Scan for the cell matching the given text and deliver its [x, y] coordinate at center. 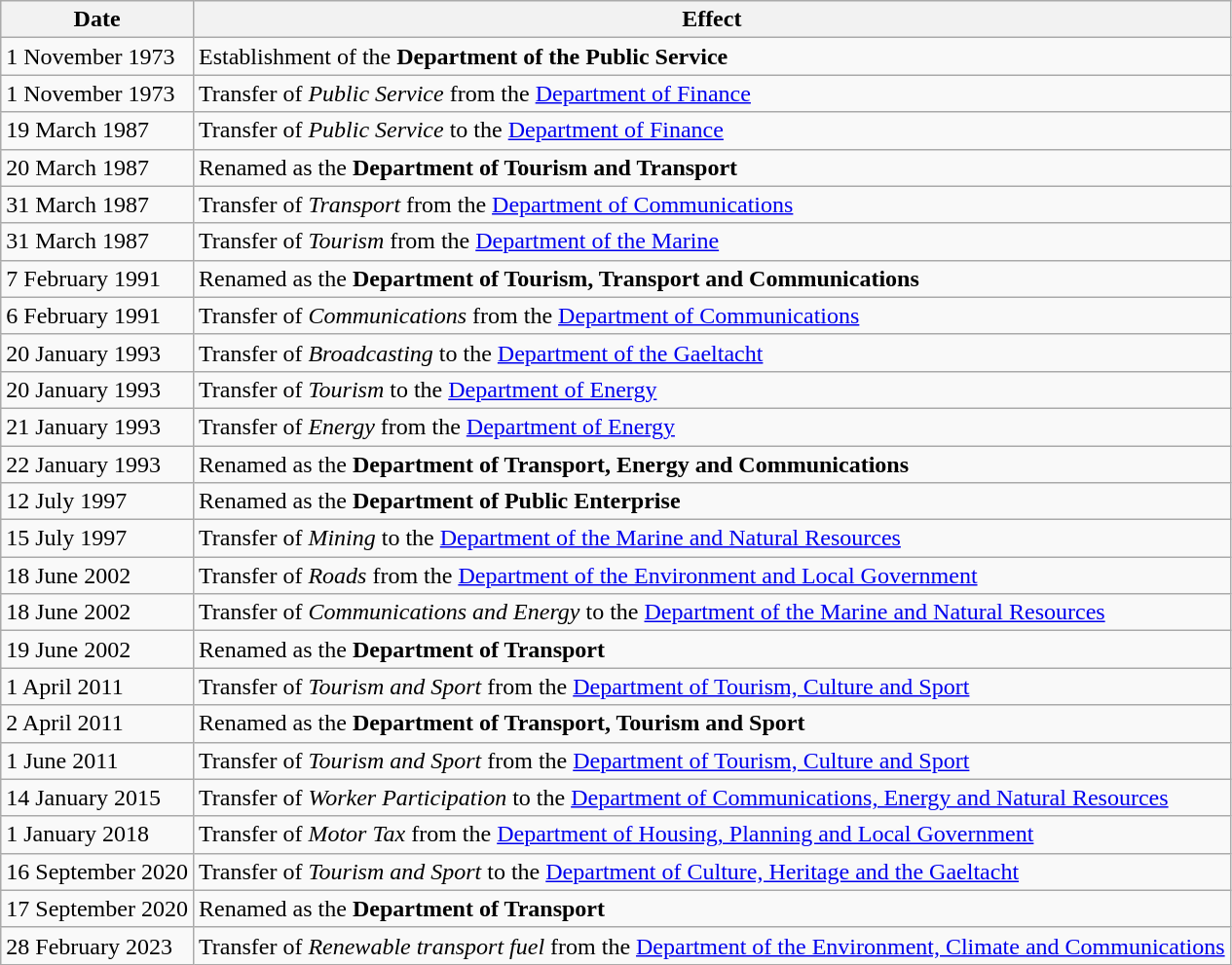
Transfer of Tourism from the Department of the Marine [711, 241]
Transfer of Broadcasting to the Department of the Gaeltacht [711, 353]
16 September 2020 [97, 872]
Transfer of Public Service to the Department of Finance [711, 130]
Transfer of Tourism and Sport to the Department of Culture, Heritage and the Gaeltacht [711, 872]
Renamed as the Department of Tourism and Transport [711, 167]
Transfer of Motor Tax from the Department of Housing, Planning and Local Government [711, 835]
12 July 1997 [97, 501]
Transfer of Transport from the Department of Communications [711, 204]
Effect [711, 19]
Transfer of Renewable transport fuel from the Department of the Environment, Climate and Communications [711, 946]
Transfer of Roads from the Department of the Environment and Local Government [711, 575]
Transfer of Tourism to the Department of Energy [711, 390]
1 June 2011 [97, 761]
19 June 2002 [97, 650]
Transfer of Energy from the Department of Energy [711, 427]
Renamed as the Department of Transport, Tourism and Sport [711, 724]
6 February 1991 [97, 315]
Transfer of Communications from the Department of Communications [711, 315]
1 January 2018 [97, 835]
Transfer of Worker Participation to the Department of Communications, Energy and Natural Resources [711, 798]
Transfer of Mining to the Department of the Marine and Natural Resources [711, 538]
Renamed as the Department of Transport, Energy and Communications [711, 464]
Renamed as the Department of Public Enterprise [711, 501]
Establishment of the Department of the Public Service [711, 56]
Transfer of Communications and Energy to the Department of the Marine and Natural Resources [711, 612]
19 March 1987 [97, 130]
14 January 2015 [97, 798]
17 September 2020 [97, 909]
7 February 1991 [97, 278]
20 March 1987 [97, 167]
1 April 2011 [97, 687]
Date [97, 19]
15 July 1997 [97, 538]
Renamed as the Department of Tourism, Transport and Communications [711, 278]
28 February 2023 [97, 946]
22 January 1993 [97, 464]
21 January 1993 [97, 427]
2 April 2011 [97, 724]
Transfer of Public Service from the Department of Finance [711, 93]
